Return (x, y) of the center of cell containing provided text 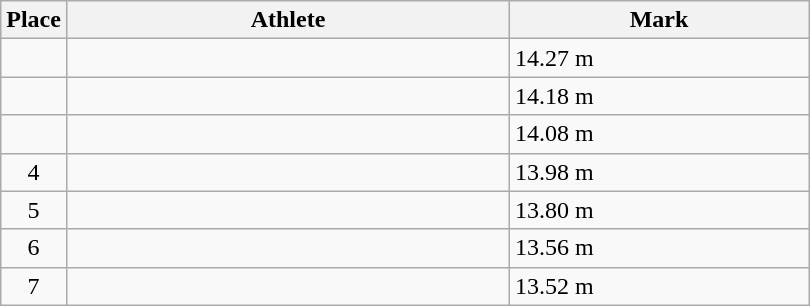
13.98 m (660, 172)
14.18 m (660, 96)
6 (34, 248)
13.80 m (660, 210)
14.08 m (660, 134)
7 (34, 286)
13.56 m (660, 248)
13.52 m (660, 286)
14.27 m (660, 58)
Place (34, 20)
5 (34, 210)
Mark (660, 20)
4 (34, 172)
Athlete (288, 20)
